Find where the given text appears and provide that cell's center as (x, y) coordinate. 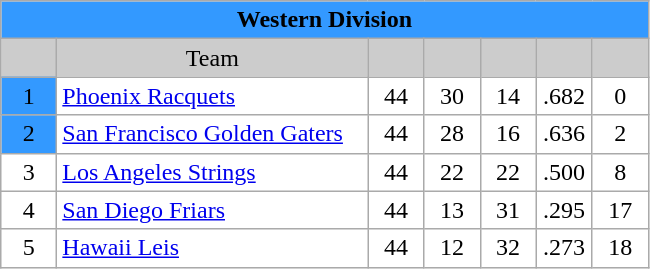
.636 (564, 134)
16 (508, 134)
28 (452, 134)
32 (508, 248)
Team (212, 58)
14 (508, 96)
17 (620, 210)
Los Angeles Strings (212, 172)
12 (452, 248)
4 (29, 210)
.682 (564, 96)
13 (452, 210)
Phoenix Racquets (212, 96)
3 (29, 172)
San Diego Friars (212, 210)
.295 (564, 210)
8 (620, 172)
18 (620, 248)
Western Division (324, 20)
0 (620, 96)
.273 (564, 248)
San Francisco Golden Gaters (212, 134)
5 (29, 248)
30 (452, 96)
1 (29, 96)
Hawaii Leis (212, 248)
31 (508, 210)
.500 (564, 172)
